Provide the (X, Y) coordinate of the cell's center where the given text is located.  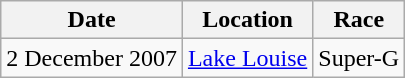
Date (92, 20)
Lake Louise (247, 58)
Super-G (359, 58)
Location (247, 20)
2 December 2007 (92, 58)
Race (359, 20)
